Identify which cell holds the provided text, then report its [X, Y] central coordinate. 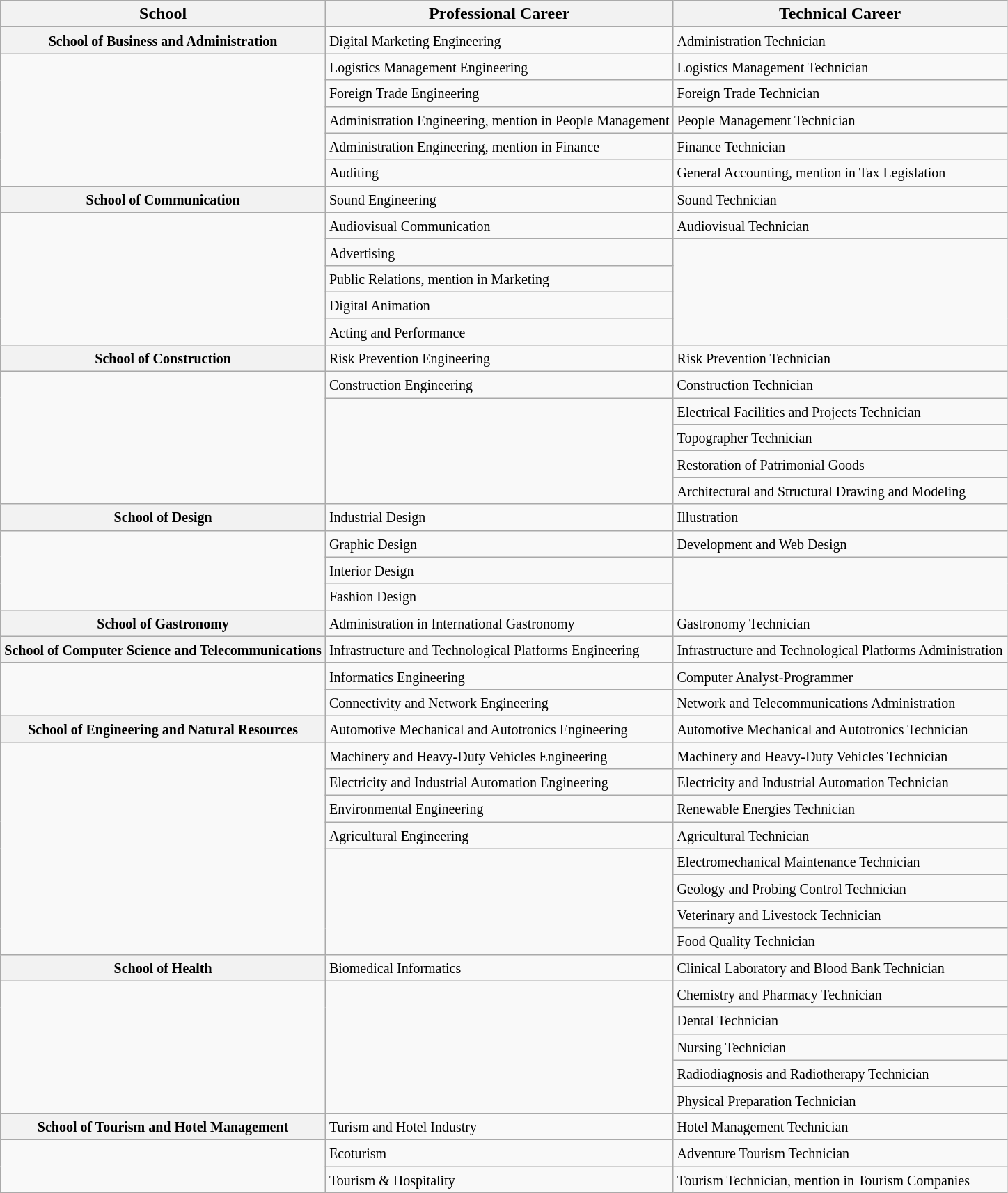
Audiovisual Communication [499, 226]
Risk Prevention Engineering [499, 358]
Machinery and Heavy-Duty Vehicles Engineering [499, 755]
Foreign Trade Technician [840, 93]
Electrical Facilities and Projects Technician [840, 411]
Public Relations, mention in Marketing [499, 278]
Digital Animation [499, 305]
Electricity and Industrial Automation Engineering [499, 782]
Sound Engineering [499, 199]
Radiodiagnosis and Radiotherapy Technician [840, 1073]
Professional Career [499, 14]
Adventure Tourism Technician [840, 1153]
School of Health [163, 967]
Digital Marketing Engineering [499, 40]
Logistics Management Technician [840, 67]
Advertising [499, 252]
Nursing Technician [840, 1047]
Technical Career [840, 14]
Turism and Hotel Industry [499, 1126]
Acting and Performance [499, 332]
Infrastructure and Technological Platforms Engineering [499, 649]
Biomedical Informatics [499, 967]
General Accounting, mention in Tax Legislation [840, 173]
School of Gastronomy [163, 623]
Foreign Trade Engineering [499, 93]
Informatics Engineering [499, 676]
Electricity and Industrial Automation Technician [840, 782]
Administration in International Gastronomy [499, 623]
Topographer Technician [840, 438]
Development and Web Design [840, 544]
Risk Prevention Technician [840, 358]
School of Business and Administration [163, 40]
Automotive Mechanical and Autotronics Technician [840, 729]
School of Design [163, 517]
Electromechanical Maintenance Technician [840, 862]
Administration Technician [840, 40]
Logistics Management Engineering [499, 67]
Illustration [840, 517]
Construction Engineering [499, 385]
Finance Technician [840, 146]
Geology and Probing Control Technician [840, 888]
Automotive Mechanical and Autotronics Engineering [499, 729]
Network and Telecommunications Administration [840, 702]
Infrastructure and Technological Platforms Administration [840, 649]
School of Tourism and Hotel Management [163, 1126]
Veterinary and Livestock Technician [840, 915]
Administration Engineering, mention in Finance [499, 146]
Audiovisual Technician [840, 226]
Tourism & Hospitality [499, 1180]
Hotel Management Technician [840, 1126]
Agricultural Technician [840, 835]
Ecoturism [499, 1153]
Tourism Technician, mention in Tourism Companies [840, 1180]
School of Computer Science and Telecommunications [163, 649]
Auditing [499, 173]
Dental Technician [840, 1020]
Renewable Energies Technician [840, 809]
Administration Engineering, mention in People Management [499, 120]
Physical Preparation Technician [840, 1100]
School [163, 14]
Chemistry and Pharmacy Technician [840, 994]
Fashion Design [499, 596]
Sound Technician [840, 199]
School of Construction [163, 358]
School of Communication [163, 199]
Machinery and Heavy-Duty Vehicles Technician [840, 755]
School of Engineering and Natural Resources [163, 729]
Agricultural Engineering [499, 835]
Connectivity and Network Engineering [499, 702]
Computer Analyst-Programmer [840, 676]
Interior Design [499, 570]
Clinical Laboratory and Blood Bank Technician [840, 967]
Industrial Design [499, 517]
Environmental Engineering [499, 809]
People Management Technician [840, 120]
Architectural and Structural Drawing and Modeling [840, 491]
Gastronomy Technician [840, 623]
Food Quality Technician [840, 941]
Restoration of Patrimonial Goods [840, 464]
Construction Technician [840, 385]
Graphic Design [499, 544]
